Search for the cell housing the specified text and yield its [X, Y] center coordinate. 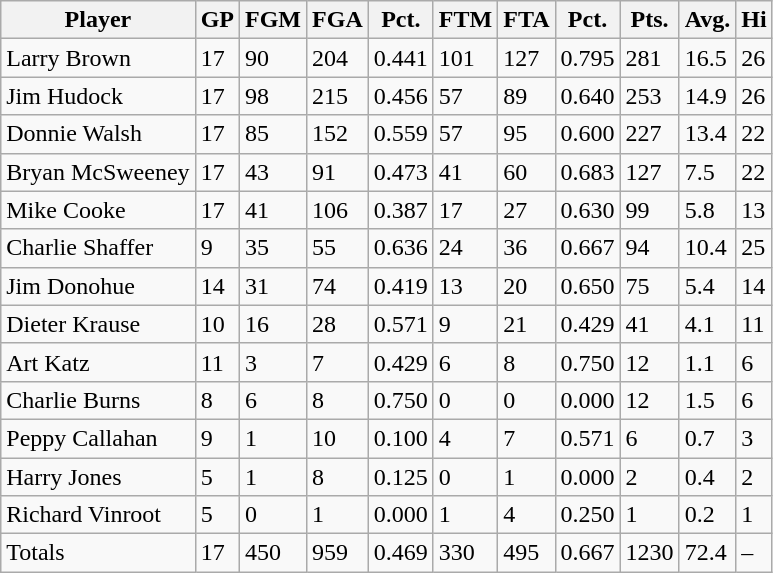
0.795 [588, 58]
89 [526, 96]
Jim Donohue [98, 286]
253 [650, 96]
152 [338, 134]
450 [272, 553]
43 [272, 172]
90 [272, 58]
FGM [272, 20]
0.473 [400, 172]
91 [338, 172]
0.630 [588, 210]
FGA [338, 20]
21 [526, 324]
Totals [98, 553]
215 [338, 96]
16.5 [708, 58]
0.640 [588, 96]
0.387 [400, 210]
16 [272, 324]
227 [650, 134]
281 [650, 58]
FTA [526, 20]
85 [272, 134]
94 [650, 248]
27 [526, 210]
Bryan McSweeney [98, 172]
36 [526, 248]
0.600 [588, 134]
Peppy Callahan [98, 438]
FTM [465, 20]
Hi [754, 20]
35 [272, 248]
Donnie Walsh [98, 134]
0.2 [708, 515]
0.125 [400, 477]
0.636 [400, 248]
Player [98, 20]
24 [465, 248]
95 [526, 134]
99 [650, 210]
5.8 [708, 210]
495 [526, 553]
Jim Hudock [98, 96]
Art Katz [98, 362]
13.4 [708, 134]
0.441 [400, 58]
1.1 [708, 362]
0.250 [588, 515]
7.5 [708, 172]
0.100 [400, 438]
1.5 [708, 400]
106 [338, 210]
60 [526, 172]
75 [650, 286]
Harry Jones [98, 477]
0.469 [400, 553]
0.650 [588, 286]
101 [465, 58]
959 [338, 553]
98 [272, 96]
20 [526, 286]
– [754, 553]
31 [272, 286]
0.559 [400, 134]
1230 [650, 553]
72.4 [708, 553]
0.419 [400, 286]
Charlie Shaffer [98, 248]
330 [465, 553]
74 [338, 286]
Pts. [650, 20]
10.4 [708, 248]
5.4 [708, 286]
0.7 [708, 438]
Mike Cooke [98, 210]
0.683 [588, 172]
204 [338, 58]
25 [754, 248]
14.9 [708, 96]
55 [338, 248]
4.1 [708, 324]
0.4 [708, 477]
Richard Vinroot [98, 515]
Larry Brown [98, 58]
Avg. [708, 20]
Dieter Krause [98, 324]
Charlie Burns [98, 400]
28 [338, 324]
0.456 [400, 96]
GP [217, 20]
